Find where the given text appears and provide that cell's center as (X, Y) coordinate. 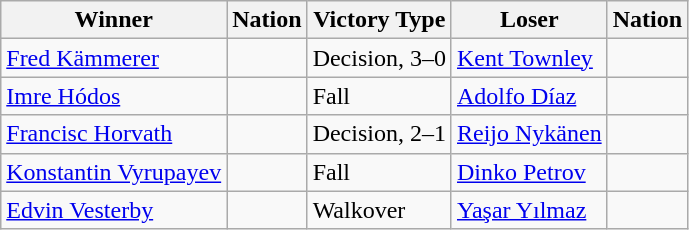
Victory Type (379, 20)
Imre Hódos (114, 96)
Yaşar Yılmaz (529, 210)
Loser (529, 20)
Francisc Horvath (114, 134)
Kent Townley (529, 58)
Winner (114, 20)
Edvin Vesterby (114, 210)
Reijo Nykänen (529, 134)
Konstantin Vyrupayev (114, 172)
Fred Kämmerer (114, 58)
Dinko Petrov (529, 172)
Decision, 2–1 (379, 134)
Adolfo Díaz (529, 96)
Decision, 3–0 (379, 58)
Walkover (379, 210)
